Extract the [x, y] coordinate from the center of the cell holding the provided text.  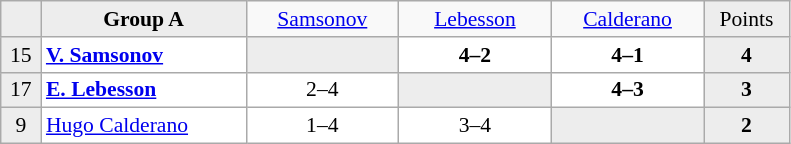
4–1 [628, 55]
E. Lebesson [144, 90]
17 [21, 90]
4–2 [476, 55]
3 [746, 90]
2 [746, 126]
1–4 [322, 126]
2–4 [322, 90]
Lebesson [476, 19]
9 [21, 126]
Hugo Calderano [144, 126]
4–3 [628, 90]
15 [21, 55]
3–4 [476, 126]
Samsonov [322, 19]
Group A [144, 19]
V. Samsonov [144, 55]
4 [746, 55]
Calderano [628, 19]
Points [746, 19]
